Return [x, y] of the center of cell containing provided text 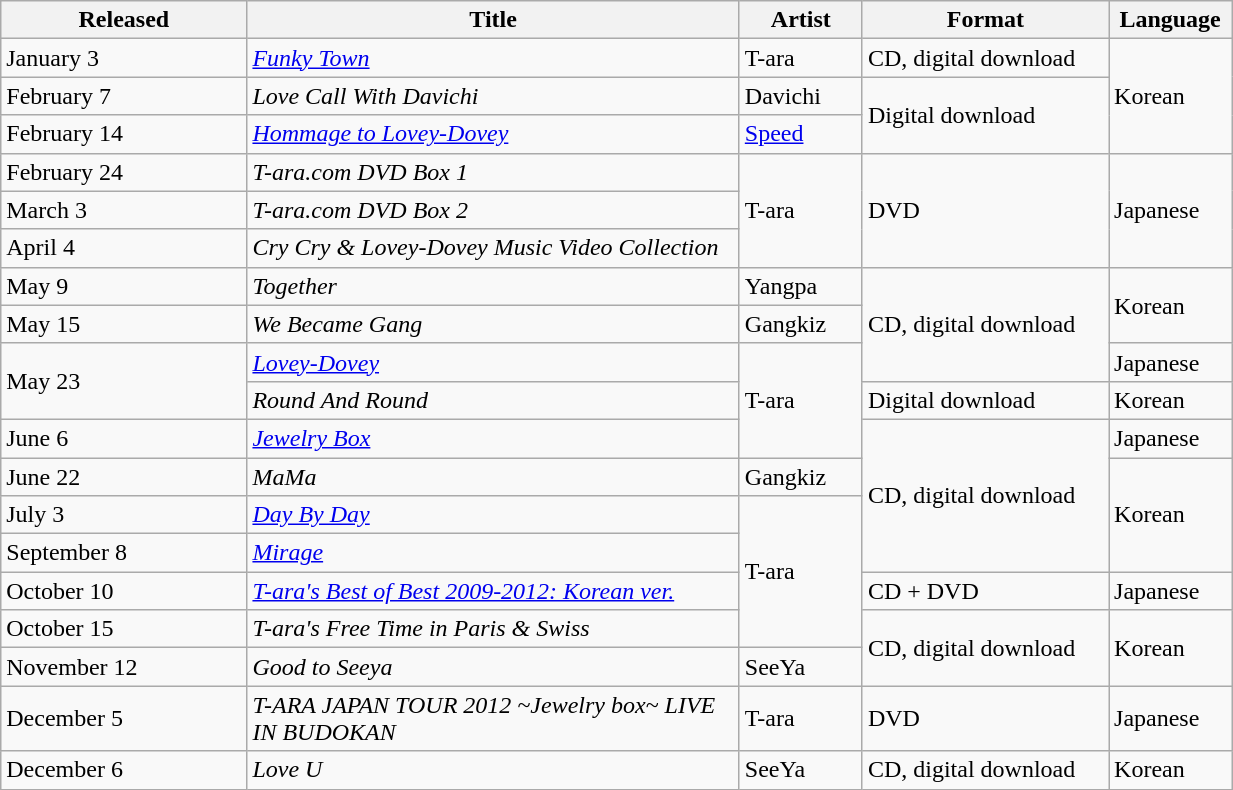
March 3 [124, 210]
February 24 [124, 172]
Language [1170, 20]
June 6 [124, 438]
October 15 [124, 629]
Yangpa [800, 286]
MaMa [493, 477]
T-ARA JAPAN TOUR 2012 ~Jewelry box~ LIVE IN BUDOKAN [493, 718]
Jewelry Box [493, 438]
Love U [493, 770]
T-ara.com DVD Box 2 [493, 210]
T-ara's Best of Best 2009-2012: Korean ver. [493, 591]
December 6 [124, 770]
Lovey-Dovey [493, 362]
Speed [800, 134]
April 4 [124, 248]
February 7 [124, 96]
May 23 [124, 381]
Released [124, 20]
Cry Cry & Lovey-Dovey Music Video Collection [493, 248]
May 9 [124, 286]
September 8 [124, 553]
November 12 [124, 667]
May 15 [124, 324]
CD + DVD [985, 591]
Mirage [493, 553]
Together [493, 286]
July 3 [124, 515]
T-ara.com DVD Box 1 [493, 172]
Day By Day [493, 515]
Format [985, 20]
Round And Round [493, 400]
Davichi [800, 96]
January 3 [124, 58]
Love Call With Davichi [493, 96]
Funky Town [493, 58]
Good to Seeya [493, 667]
October 10 [124, 591]
December 5 [124, 718]
February 14 [124, 134]
We Became Gang [493, 324]
Hommage to Lovey-Dovey [493, 134]
T-ara's Free Time in Paris & Swiss [493, 629]
Artist [800, 20]
Title [493, 20]
June 22 [124, 477]
